Provide the (x, y) coordinate of the cell's center where the given text is located.  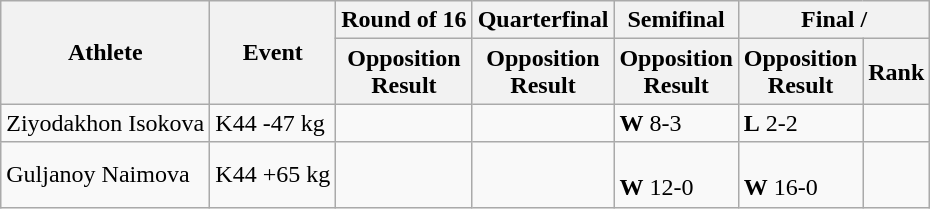
W 16-0 (800, 174)
Quarterfinal (543, 20)
Athlete (106, 52)
L 2-2 (800, 123)
Final / (834, 20)
Guljanoy Naimova (106, 174)
Rank (896, 72)
Semifinal (676, 20)
Round of 16 (404, 20)
W 12-0 (676, 174)
K44 +65 kg (273, 174)
Event (273, 52)
Ziyodakhon Isokova (106, 123)
K44 -47 kg (273, 123)
W 8-3 (676, 123)
